From the cell containing the given text, extract its center point as (X, Y) coordinate. 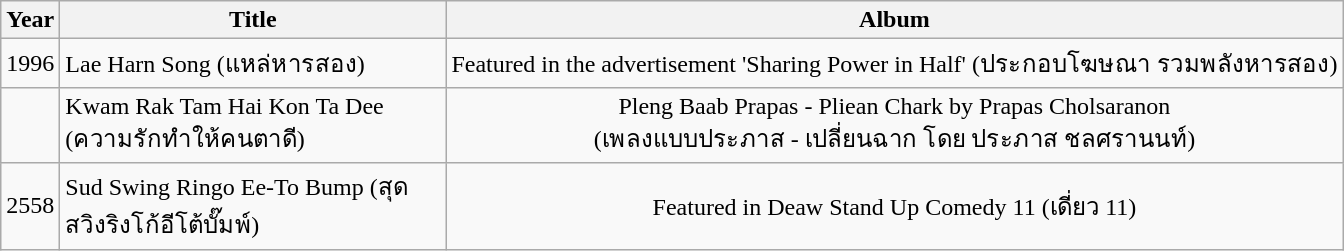
Lae Harn Song (แหล่หารสอง) (253, 64)
Featured in Deaw Stand Up Comedy 11 (เดี่ยว 11) (894, 206)
Sud Swing Ringo Ee-To Bump (สุดสวิงริงโก้อีโต้บั๊มพ์) (253, 206)
Year (30, 20)
Album (894, 20)
Title (253, 20)
Featured in the advertisement 'Sharing Power in Half' (ประกอบโฆษณา รวมพลังหารสอง) (894, 64)
2558 (30, 206)
1996 (30, 64)
Kwam Rak Tam Hai Kon Ta Dee (ความรักทำให้คนตาดี) (253, 125)
Pleng Baab Prapas - Pliean Chark by Prapas Cholsaranon(เพลงแบบประภาส - เปลี่ยนฉาก โดย ประภาส ชลศรานนท์) (894, 125)
